Capture the cell that displays the provided text and extract its [X, Y] central coordinate. 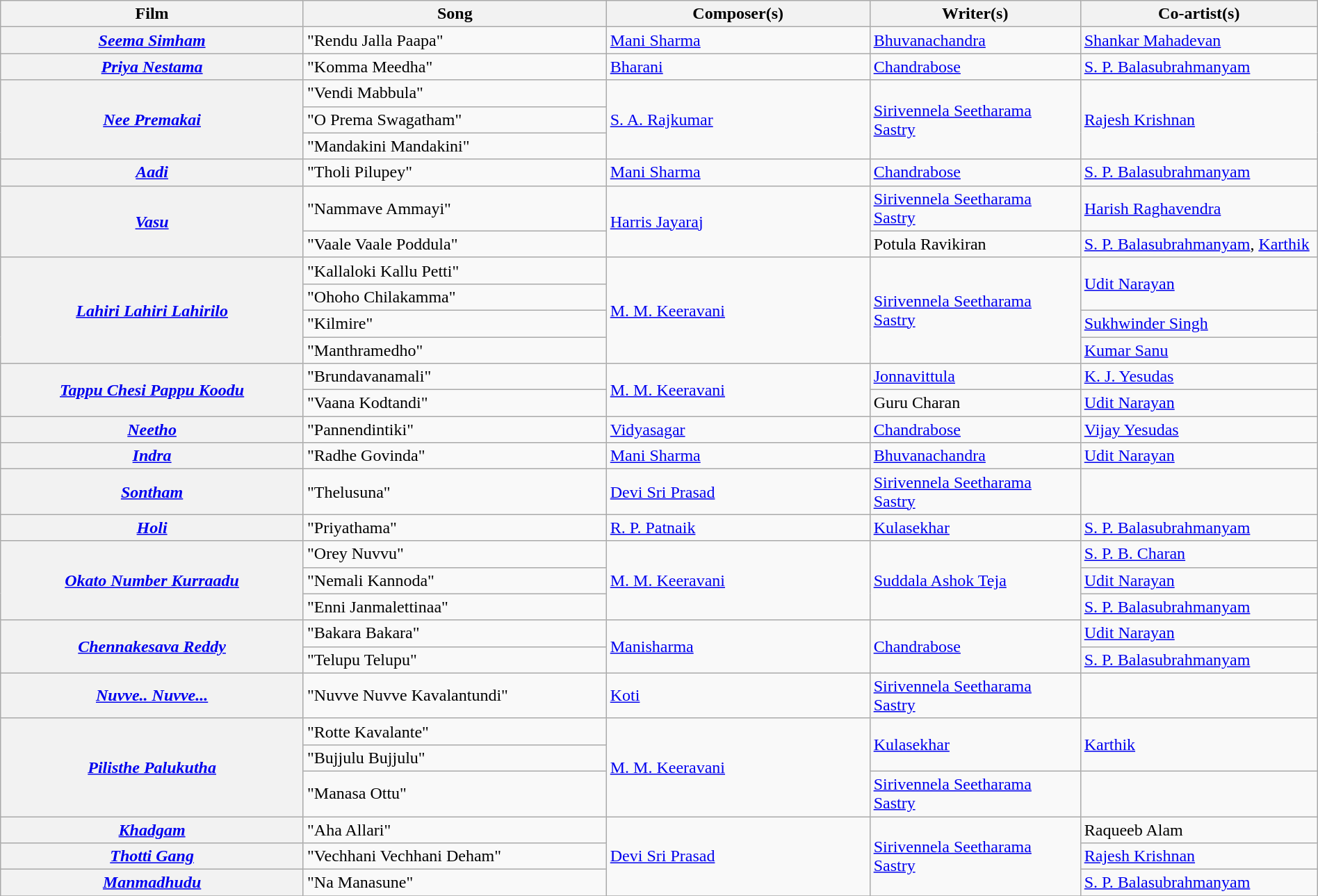
Holi [152, 528]
Nuvve.. Nuvve... [152, 695]
"Radhe Govinda" [455, 456]
Khadgam [152, 829]
"Vaale Vaale Poddula" [455, 244]
Neetho [152, 430]
Co-artist(s) [1198, 14]
Nee Premakai [152, 120]
"Kallaloki Kallu Petti" [455, 270]
K. J. Yesudas [1198, 377]
"Nuvve Nuvve Kavalantundi" [455, 695]
"Pannendintiki" [455, 430]
"Vendi Mabbula" [455, 93]
"Aha Allari" [455, 829]
Shankar Mahadevan [1198, 40]
Okato Number Kurraadu [152, 580]
S. P. B. Charan [1198, 554]
Thotti Gang [152, 856]
Vidyasagar [738, 430]
Indra [152, 456]
Manmadhudu [152, 883]
"Nemali Kannoda" [455, 580]
Potula Ravikiran [975, 244]
Writer(s) [975, 14]
Seema Simham [152, 40]
Sukhwinder Singh [1198, 323]
"Bujjulu Bujjulu" [455, 758]
"Orey Nuvvu" [455, 554]
Film [152, 14]
"Tholi Pilupey" [455, 172]
"Na Manasune" [455, 883]
Vijay Yesudas [1198, 430]
Song [455, 14]
"Telupu Telupu" [455, 660]
Karthik [1198, 744]
Harris Jayaraj [738, 221]
"Rendu Jalla Paapa" [455, 40]
"Enni Janmalettinaa" [455, 607]
"Nammave Ammayi" [455, 209]
"Thelusuna" [455, 492]
"Manthramedho" [455, 350]
Vasu [152, 221]
"Rotte Kavalante" [455, 731]
S. A. Rajkumar [738, 120]
"Vaana Kodtandi" [455, 403]
Sontham [152, 492]
Harish Raghavendra [1198, 209]
"Komma Meedha" [455, 67]
Aadi [152, 172]
Jonnavittula [975, 377]
"Mandakini Mandakini" [455, 146]
Koti [738, 695]
"Manasa Ottu" [455, 794]
"Ohoho Chilakamma" [455, 297]
"O Prema Swagatham" [455, 120]
Priya Nestama [152, 67]
Composer(s) [738, 14]
"Brundavanamali" [455, 377]
Kumar Sanu [1198, 350]
Lahiri Lahiri Lahirilo [152, 310]
S. P. Balasubrahmanyam, Karthik [1198, 244]
"Kilmire" [455, 323]
Suddala Ashok Teja [975, 580]
"Vechhani Vechhani Deham" [455, 856]
Guru Charan [975, 403]
"Priyathama" [455, 528]
Tappu Chesi Pappu Koodu [152, 390]
Bharani [738, 67]
"Bakara Bakara" [455, 633]
Pilisthe Palukutha [152, 767]
Raqueeb Alam [1198, 829]
Manisharma [738, 646]
R. P. Patnaik [738, 528]
Chennakesava Reddy [152, 646]
